Return the [x, y] coordinate for the center point of the cell that contains the specified text.  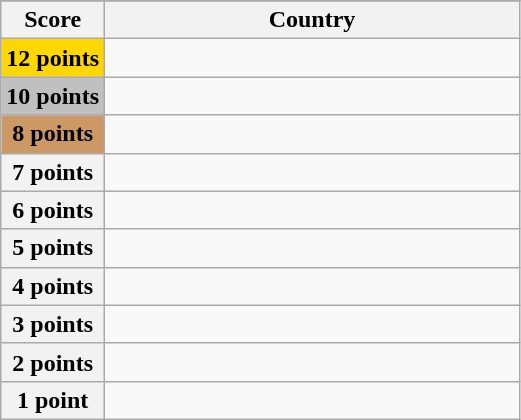
3 points [53, 324]
2 points [53, 362]
6 points [53, 210]
12 points [53, 58]
Country [312, 20]
5 points [53, 248]
1 point [53, 400]
10 points [53, 96]
8 points [53, 134]
7 points [53, 172]
4 points [53, 286]
Score [53, 20]
